Capture the cell that displays the provided text and extract its [X, Y] central coordinate. 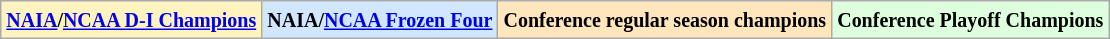
Conference Playoff Champions [970, 20]
NAIA/NCAA D-I Champions [132, 20]
NAIA/NCAA Frozen Four [380, 20]
Conference regular season champions [665, 20]
